Search for the cell housing the specified text and yield its [X, Y] center coordinate. 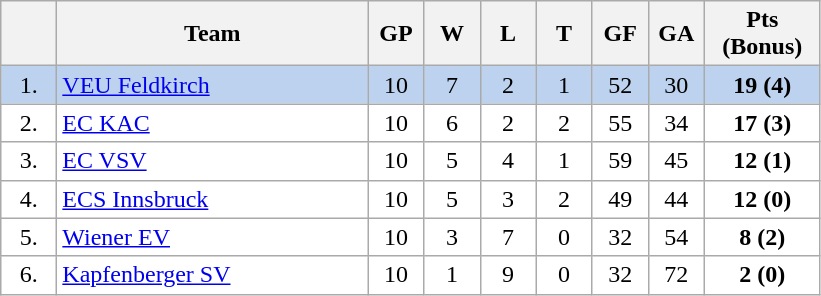
12 (0) [762, 199]
49 [620, 199]
5. [29, 237]
17 (3) [762, 123]
55 [620, 123]
EC VSV [212, 161]
34 [676, 123]
19 (4) [762, 85]
4 [508, 161]
W [452, 34]
6. [29, 275]
45 [676, 161]
59 [620, 161]
54 [676, 237]
VEU Feldkirch [212, 85]
Kapfenberger SV [212, 275]
ECS Innsbruck [212, 199]
Team [212, 34]
EC KAC [212, 123]
Pts (Bonus) [762, 34]
L [508, 34]
2. [29, 123]
GP [396, 34]
44 [676, 199]
3. [29, 161]
T [564, 34]
52 [620, 85]
GA [676, 34]
8 (2) [762, 237]
GF [620, 34]
6 [452, 123]
1. [29, 85]
Wiener EV [212, 237]
72 [676, 275]
2 (0) [762, 275]
12 (1) [762, 161]
4. [29, 199]
30 [676, 85]
9 [508, 275]
